Identify which cell holds the provided text, then report its [X, Y] central coordinate. 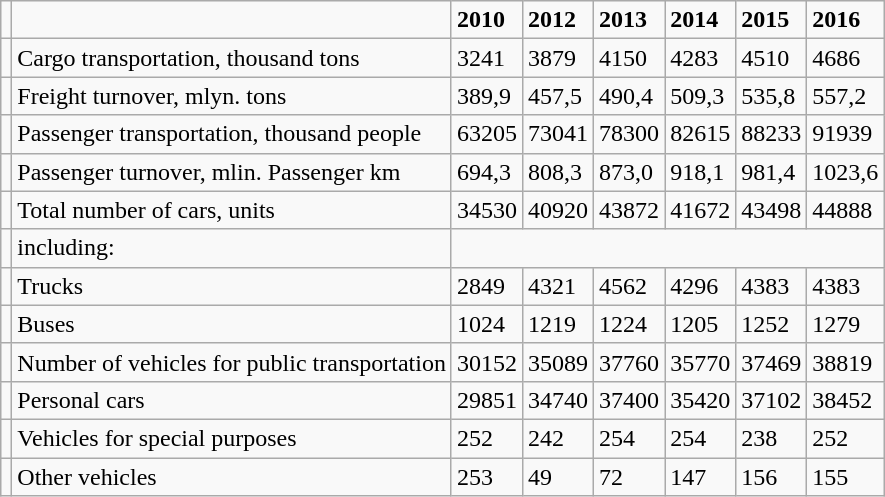
35089 [558, 362]
2016 [846, 20]
73041 [558, 134]
2012 [558, 20]
1279 [846, 324]
43498 [772, 210]
242 [558, 438]
1024 [486, 324]
1219 [558, 324]
30152 [486, 362]
37469 [772, 362]
2015 [772, 20]
808,3 [558, 172]
35420 [700, 400]
4562 [630, 286]
3241 [486, 58]
509,3 [700, 96]
2849 [486, 286]
1224 [630, 324]
40920 [558, 210]
873,0 [630, 172]
88233 [772, 134]
147 [700, 477]
253 [486, 477]
4686 [846, 58]
38819 [846, 362]
Passenger turnover, mlin. Passenger km [232, 172]
4283 [700, 58]
2014 [700, 20]
Cargo transportation, thousand tons [232, 58]
29851 [486, 400]
Freight turnover, mlyn. tons [232, 96]
37760 [630, 362]
457,5 [558, 96]
490,4 [630, 96]
63205 [486, 134]
Total number of cars, units [232, 210]
Vehicles for special purposes [232, 438]
44888 [846, 210]
981,4 [772, 172]
1023,6 [846, 172]
Passenger transportation, thousand people [232, 134]
1252 [772, 324]
557,2 [846, 96]
156 [772, 477]
Other vehicles [232, 477]
Number of vehicles for public transportation [232, 362]
82615 [700, 134]
34740 [558, 400]
2010 [486, 20]
43872 [630, 210]
4510 [772, 58]
Personal cars [232, 400]
91939 [846, 134]
155 [846, 477]
37400 [630, 400]
including: [232, 248]
918,1 [700, 172]
238 [772, 438]
4150 [630, 58]
3879 [558, 58]
41672 [700, 210]
78300 [630, 134]
49 [558, 477]
Buses [232, 324]
1205 [700, 324]
38452 [846, 400]
4296 [700, 286]
389,9 [486, 96]
2013 [630, 20]
694,3 [486, 172]
37102 [772, 400]
35770 [700, 362]
4321 [558, 286]
72 [630, 477]
535,8 [772, 96]
Trucks [232, 286]
34530 [486, 210]
